Return (X, Y) of the center of cell containing provided text 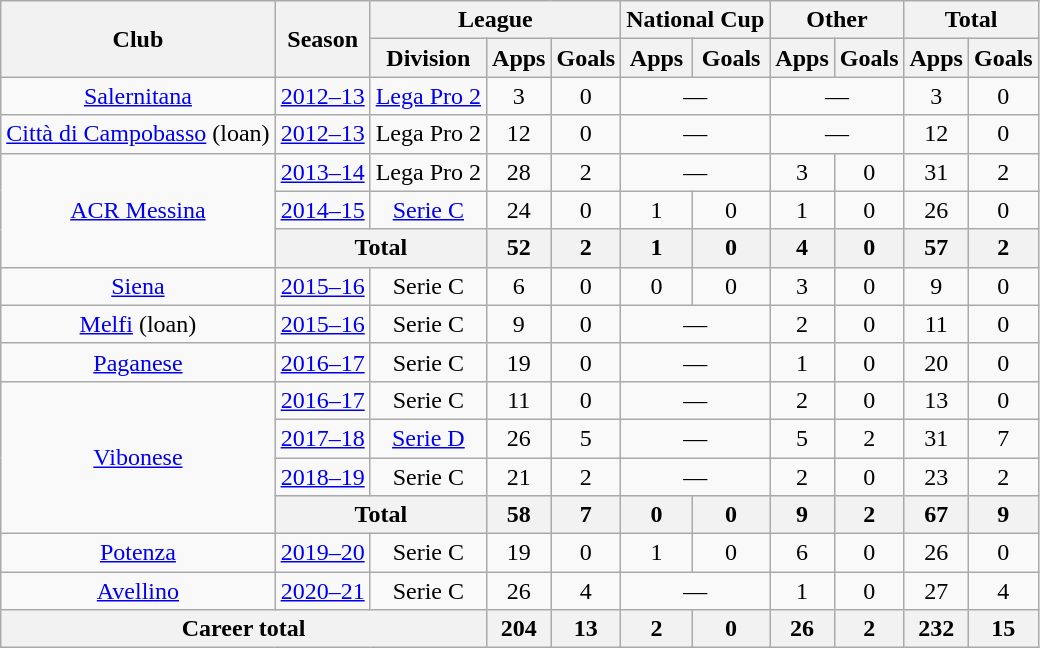
20 (936, 362)
2018–19 (322, 477)
Other (837, 20)
Division (428, 58)
Paganese (138, 362)
Potenza (138, 553)
23 (936, 477)
Club (138, 39)
National Cup (696, 20)
204 (519, 629)
Vibonese (138, 457)
24 (519, 210)
2019–20 (322, 553)
57 (936, 248)
2020–21 (322, 591)
21 (519, 477)
Season (322, 39)
27 (936, 591)
232 (936, 629)
League (496, 20)
67 (936, 515)
Salernitana (138, 96)
ACR Messina (138, 210)
Siena (138, 286)
58 (519, 515)
2017–18 (322, 438)
Avellino (138, 591)
28 (519, 172)
Melfi (loan) (138, 324)
Career total (244, 629)
2014–15 (322, 210)
Serie D (428, 438)
52 (519, 248)
15 (1003, 629)
Città di Campobasso (loan) (138, 134)
2013–14 (322, 172)
